Provide the (X, Y) coordinate of the cell's center where the given text is located.  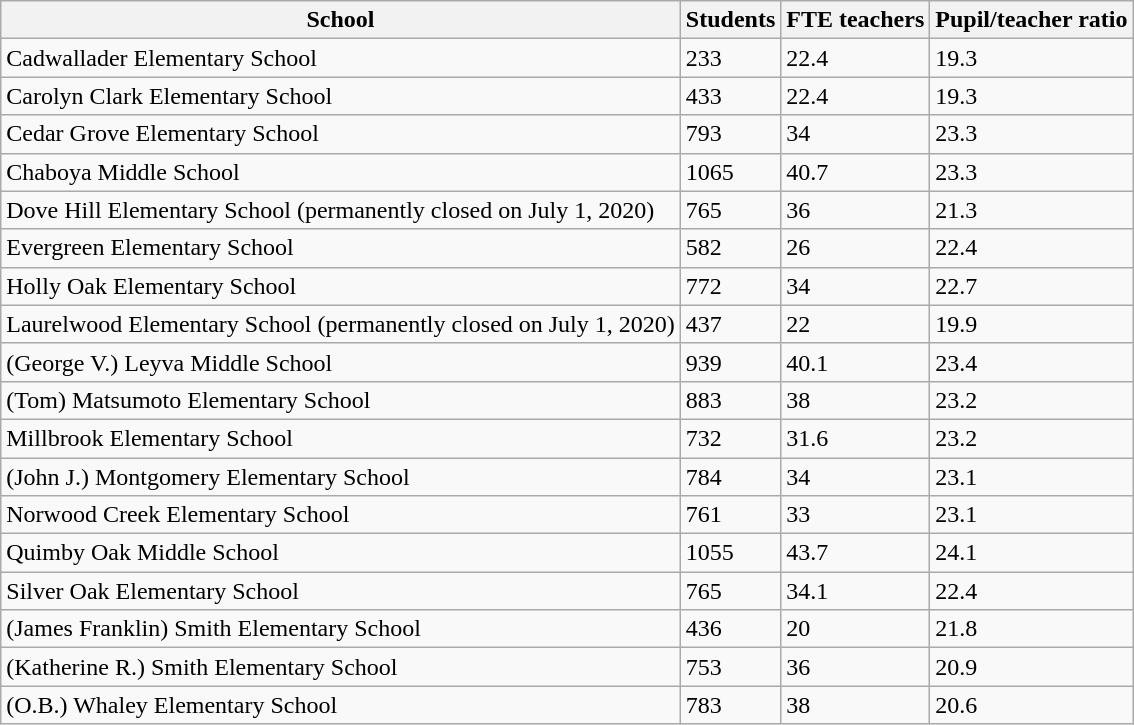
Evergreen Elementary School (341, 248)
21.8 (1032, 629)
43.7 (856, 553)
233 (730, 58)
School (341, 20)
21.3 (1032, 210)
1065 (730, 172)
24.1 (1032, 553)
Laurelwood Elementary School (permanently closed on July 1, 2020) (341, 324)
(O.B.) Whaley Elementary School (341, 705)
Chaboya Middle School (341, 172)
783 (730, 705)
20 (856, 629)
436 (730, 629)
Dove Hill Elementary School (permanently closed on July 1, 2020) (341, 210)
31.6 (856, 438)
(George V.) Leyva Middle School (341, 362)
(James Franklin) Smith Elementary School (341, 629)
Millbrook Elementary School (341, 438)
582 (730, 248)
Holly Oak Elementary School (341, 286)
Cedar Grove Elementary School (341, 134)
40.1 (856, 362)
753 (730, 667)
Norwood Creek Elementary School (341, 515)
20.9 (1032, 667)
23.4 (1032, 362)
(Katherine R.) Smith Elementary School (341, 667)
22 (856, 324)
FTE teachers (856, 20)
Cadwallader Elementary School (341, 58)
19.9 (1032, 324)
1055 (730, 553)
33 (856, 515)
732 (730, 438)
(John J.) Montgomery Elementary School (341, 477)
40.7 (856, 172)
939 (730, 362)
Students (730, 20)
433 (730, 96)
793 (730, 134)
Quimby Oak Middle School (341, 553)
772 (730, 286)
883 (730, 400)
Pupil/teacher ratio (1032, 20)
437 (730, 324)
Silver Oak Elementary School (341, 591)
34.1 (856, 591)
761 (730, 515)
Carolyn Clark Elementary School (341, 96)
22.7 (1032, 286)
(Tom) Matsumoto Elementary School (341, 400)
26 (856, 248)
20.6 (1032, 705)
784 (730, 477)
